For the text-containing cell, return its midpoint in (x, y) coordinate format. 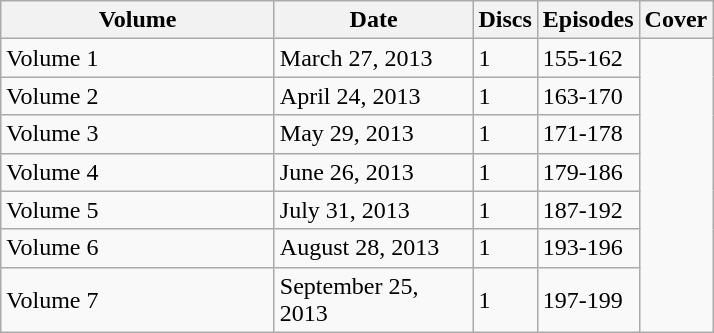
Volume 1 (138, 58)
Discs (505, 20)
Volume 5 (138, 210)
August 28, 2013 (374, 248)
Volume 6 (138, 248)
July 31, 2013 (374, 210)
187-192 (588, 210)
September 25, 2013 (374, 300)
163-170 (588, 96)
Volume 7 (138, 300)
Volume 4 (138, 172)
197-199 (588, 300)
Volume 3 (138, 134)
Date (374, 20)
Episodes (588, 20)
193-196 (588, 248)
Volume (138, 20)
May 29, 2013 (374, 134)
179-186 (588, 172)
155-162 (588, 58)
April 24, 2013 (374, 96)
Cover (676, 20)
March 27, 2013 (374, 58)
Volume 2 (138, 96)
June 26, 2013 (374, 172)
171-178 (588, 134)
